Pinpoint the cell where the given text exists, returning its (x, y) midpoint coordinate. 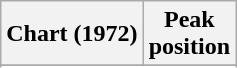
Chart (1972) (72, 34)
Peakposition (189, 34)
